Search for the cell housing the specified text and yield its (x, y) center coordinate. 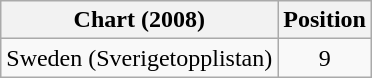
Chart (2008) (140, 20)
Sweden (Sverigetopplistan) (140, 58)
Position (325, 20)
9 (325, 58)
